Locate the cell with the specified text and output its [X, Y] center coordinate. 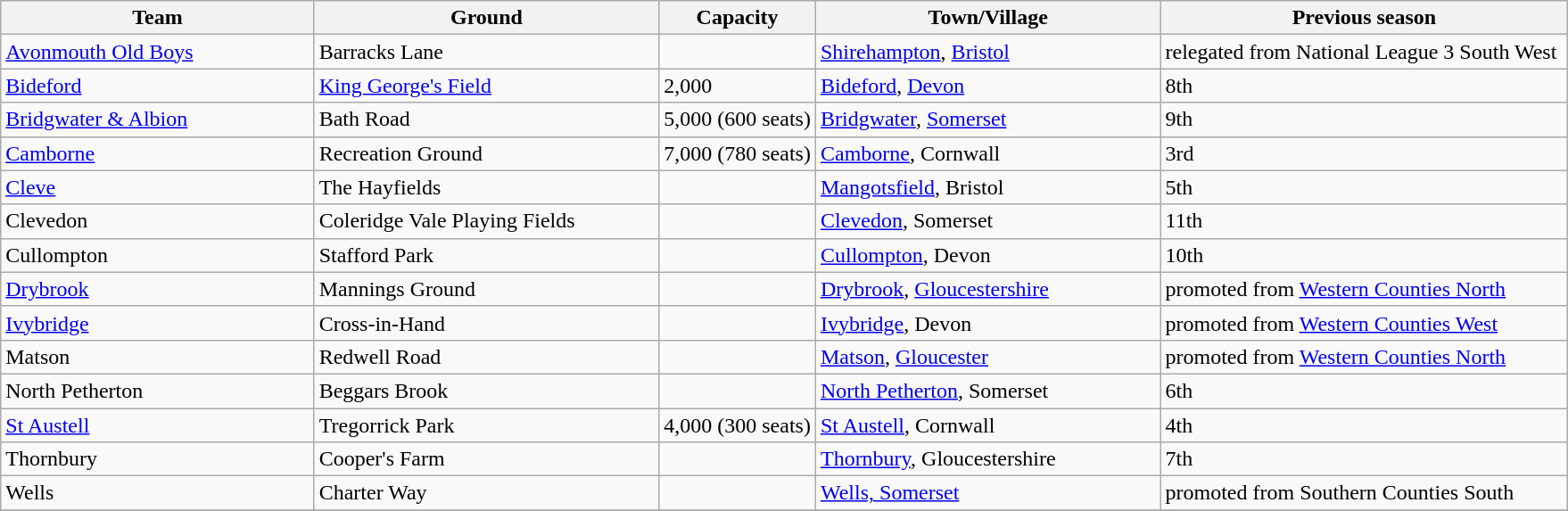
7th [1365, 459]
Wells [157, 493]
Tregorrick Park [487, 425]
Charter Way [487, 493]
Bideford [157, 86]
Stafford Park [487, 255]
North Petherton [157, 391]
Beggars Brook [487, 391]
5th [1365, 187]
11th [1365, 221]
Ivybridge, Devon [988, 323]
Bath Road [487, 120]
Camborne [157, 153]
Clevedon, Somerset [988, 221]
7,000 (780 seats) [738, 153]
8th [1365, 86]
Cleve [157, 187]
2,000 [738, 86]
Avonmouth Old Boys [157, 52]
Matson, Gloucester [988, 357]
Town/Village [988, 18]
Drybrook, Gloucestershire [988, 289]
Redwell Road [487, 357]
10th [1365, 255]
9th [1365, 120]
Previous season [1365, 18]
Clevedon [157, 221]
Ivybridge [157, 323]
promoted from Southern Counties South [1365, 493]
North Petherton, Somerset [988, 391]
Matson [157, 357]
Thornbury, Gloucestershire [988, 459]
Recreation Ground [487, 153]
5,000 (600 seats) [738, 120]
6th [1365, 391]
Mannings Ground [487, 289]
Camborne, Cornwall [988, 153]
St Austell [157, 425]
Wells, Somerset [988, 493]
4,000 (300 seats) [738, 425]
3rd [1365, 153]
King George's Field [487, 86]
Bideford, Devon [988, 86]
Thornbury [157, 459]
Barracks Lane [487, 52]
4th [1365, 425]
Bridgwater & Albion [157, 120]
promoted from Western Counties West [1365, 323]
Drybrook [157, 289]
Team [157, 18]
Ground [487, 18]
Cross-in-Hand [487, 323]
St Austell, Cornwall [988, 425]
relegated from National League 3 South West [1365, 52]
Cooper's Farm [487, 459]
Cullompton [157, 255]
The Hayfields [487, 187]
Bridgwater, Somerset [988, 120]
Cullompton, Devon [988, 255]
Capacity [738, 18]
Mangotsfield, Bristol [988, 187]
Shirehampton, Bristol [988, 52]
Coleridge Vale Playing Fields [487, 221]
